Search for the cell housing the specified text and yield its (X, Y) center coordinate. 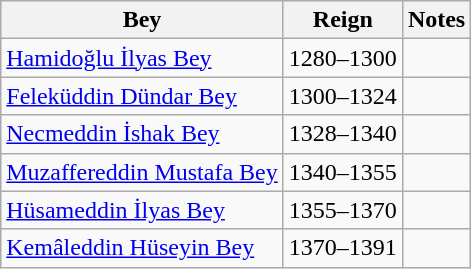
Kemâleddin Hüseyin Bey (142, 248)
Necmeddin İshak Bey (142, 134)
1355–1370 (342, 210)
1280–1300 (342, 58)
1370–1391 (342, 248)
1340–1355 (342, 172)
Reign (342, 20)
Bey (142, 20)
1328–1340 (342, 134)
Muzaffereddin Mustafa Bey (142, 172)
Feleküddin Dündar Bey (142, 96)
Hüsameddin İlyas Bey (142, 210)
Hamidoğlu İlyas Bey (142, 58)
1300–1324 (342, 96)
Notes (436, 20)
